Find where the given text appears and provide that cell's center as [x, y] coordinate. 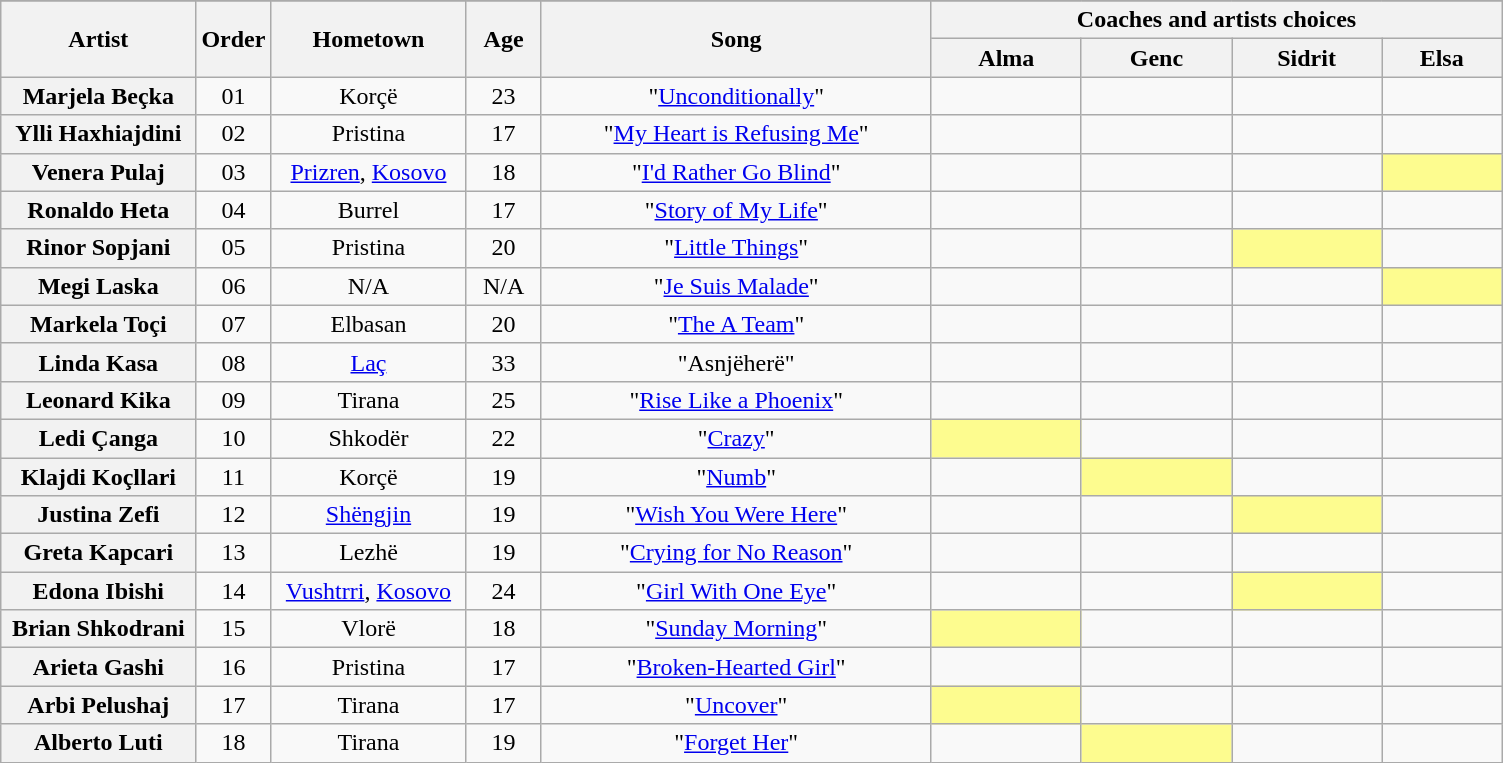
01 [234, 96]
"Uncover" [736, 705]
"Broken-Hearted Girl" [736, 667]
Laç [368, 362]
Edona Ibishi [98, 591]
Shëngjin [368, 515]
Shkodër [368, 438]
Coaches and artists choices [1216, 20]
Vushtrri, Kosovo [368, 591]
Greta Kapcari [98, 553]
08 [234, 362]
"Asnjëherë" [736, 362]
06 [234, 286]
Vlorë [368, 629]
"Numb" [736, 477]
"Wish You Were Here" [736, 515]
13 [234, 553]
Lezhë [368, 553]
07 [234, 324]
"Sunday Morning" [736, 629]
Megi Laska [98, 286]
Brian Shkodrani [98, 629]
Arbi Pelushaj [98, 705]
Ylli Haxhiajdini [98, 134]
"My Heart is Refusing Me" [736, 134]
11 [234, 477]
Genc [1156, 58]
Markela Toçi [98, 324]
"Unconditionally" [736, 96]
"Forget Her" [736, 743]
Klajdi Koçllari [98, 477]
Ronaldo Heta [98, 210]
24 [504, 591]
Burrel [368, 210]
02 [234, 134]
03 [234, 172]
Marjela Beçka [98, 96]
Elbasan [368, 324]
10 [234, 438]
Linda Kasa [98, 362]
Arieta Gashi [98, 667]
Age [504, 39]
16 [234, 667]
Leonard Kika [98, 400]
04 [234, 210]
22 [504, 438]
Order [234, 39]
"Story of My Life" [736, 210]
Elsa [1442, 58]
"I'd Rather Go Blind" [736, 172]
Alberto Luti [98, 743]
09 [234, 400]
05 [234, 248]
Justina Zefi [98, 515]
"The A Team" [736, 324]
Artist [98, 39]
"Crazy" [736, 438]
Prizren, Kosovo [368, 172]
Alma [1006, 58]
12 [234, 515]
"Girl With One Eye" [736, 591]
"Little Things" [736, 248]
25 [504, 400]
23 [504, 96]
Rinor Sopjani [98, 248]
Song [736, 39]
Venera Pulaj [98, 172]
Hometown [368, 39]
33 [504, 362]
15 [234, 629]
"Rise Like a Phoenix" [736, 400]
14 [234, 591]
Ledi Çanga [98, 438]
"Crying for No Reason" [736, 553]
Sidrit [1307, 58]
"Je Suis Malade" [736, 286]
